Return the [x, y] coordinate for the center point of the cell that contains the specified text.  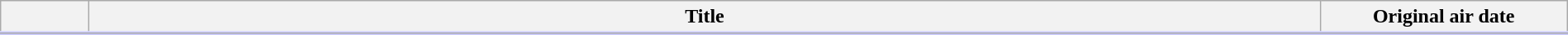
Original air date [1444, 17]
Title [705, 17]
